Output the [X, Y] coordinate of the center of the cell containing the given text.  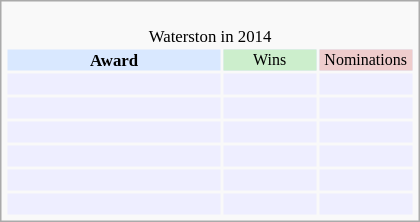
Waterston in 2014 [210, 28]
Nominations [366, 60]
Wins [270, 60]
Award [114, 60]
